Scan for the cell matching the given text and deliver its (x, y) coordinate at center. 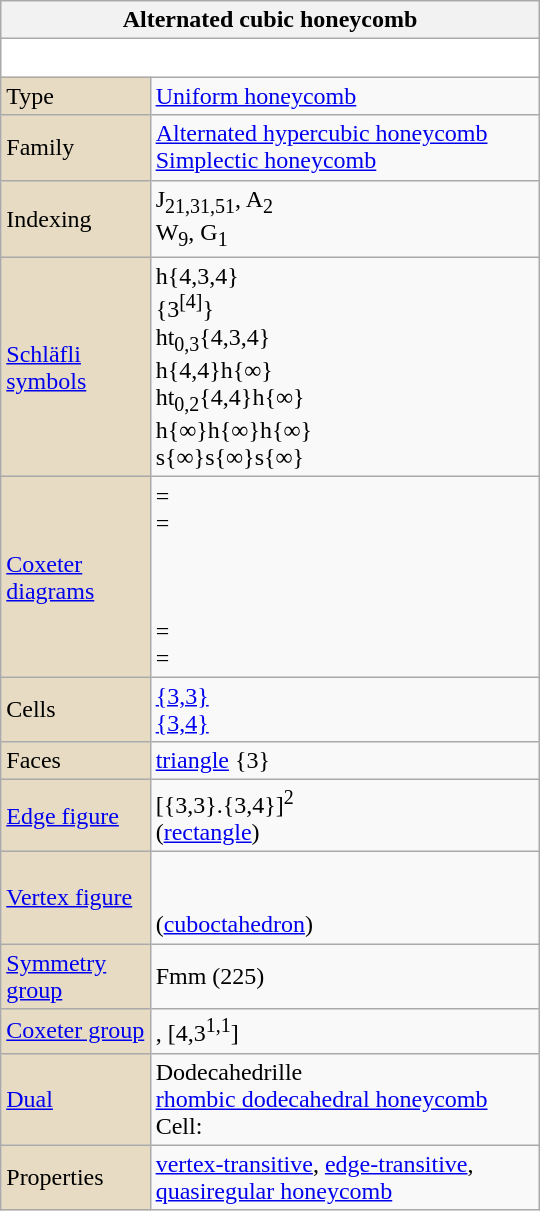
(cuboctahedron) (344, 897)
vertex-transitive, edge-transitive, quasiregular honeycomb (344, 1178)
J21,31,51, A2W9, G1 (344, 219)
Fmm (225) (344, 976)
Coxeter group (76, 1032)
Uniform honeycomb (344, 96)
, [4,31,1] (344, 1032)
Indexing (76, 219)
Symmetry group (76, 976)
= = = = (344, 577)
Schläfli symbols (76, 368)
triangle {3} (344, 761)
h{4,3,4}{3[4]}ht0,3{4,3,4}h{4,4}h{∞}ht0,2{4,4}h{∞}h{∞}h{∞}h{∞}s{∞}s{∞}s{∞} (344, 368)
Alternated cubic honeycomb (270, 20)
Coxeter diagrams (76, 577)
Cells (76, 710)
Family (76, 148)
Edge figure (76, 816)
{3,3} {3,4} (344, 710)
Dual (76, 1099)
Dodecahedrillerhombic dodecahedral honeycombCell: (344, 1099)
Faces (76, 761)
Type (76, 96)
Vertex figure (76, 897)
Alternated hypercubic honeycombSimplectic honeycomb (344, 148)
[{3,3}.{3,4}]2(rectangle) (344, 816)
Properties (76, 1178)
